Find where the given text appears and provide that cell's center as [X, Y] coordinate. 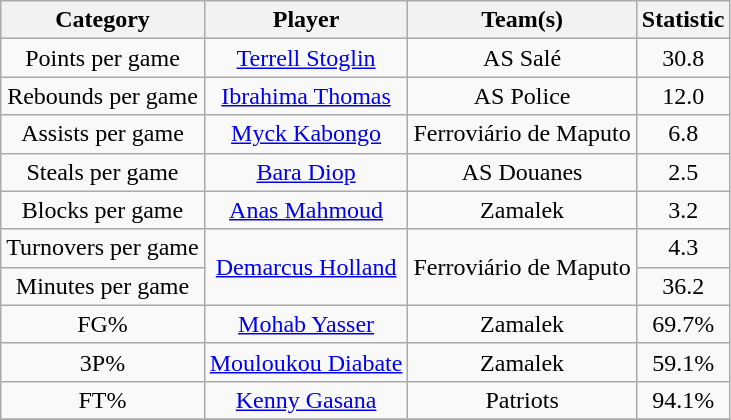
Ibrahima Thomas [306, 96]
Steals per game [102, 172]
3.2 [683, 210]
59.1% [683, 362]
69.7% [683, 324]
6.8 [683, 134]
Turnovers per game [102, 248]
Points per game [102, 58]
Patriots [522, 400]
Minutes per game [102, 286]
AS Douanes [522, 172]
Blocks per game [102, 210]
Assists per game [102, 134]
94.1% [683, 400]
Mohab Yasser [306, 324]
AS Police [522, 96]
3P% [102, 362]
Player [306, 20]
Rebounds per game [102, 96]
Category [102, 20]
36.2 [683, 286]
FG% [102, 324]
Bara Diop [306, 172]
30.8 [683, 58]
Mouloukou Diabate [306, 362]
Statistic [683, 20]
Anas Mahmoud [306, 210]
FT% [102, 400]
4.3 [683, 248]
12.0 [683, 96]
2.5 [683, 172]
Team(s) [522, 20]
Demarcus Holland [306, 267]
Kenny Gasana [306, 400]
AS Salé [522, 58]
Terrell Stoglin [306, 58]
Myck Kabongo [306, 134]
